Output the [X, Y] coordinate of the center of the cell containing the given text.  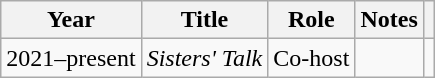
Year [71, 20]
Role [312, 20]
Title [204, 20]
2021–present [71, 58]
Sisters' Talk [204, 58]
Notes [389, 20]
Co-host [312, 58]
